Return the [X, Y] coordinate for the center point of the cell that contains the specified text.  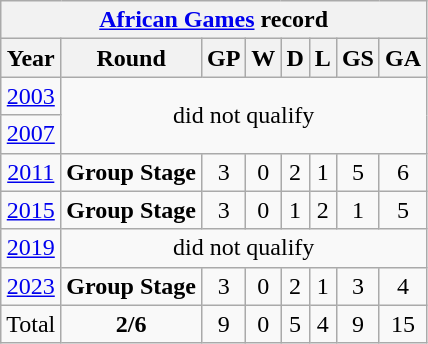
2019 [31, 248]
2011 [31, 172]
6 [402, 172]
Year [31, 58]
D [295, 58]
2015 [31, 210]
GP [223, 58]
GS [358, 58]
15 [402, 324]
2/6 [132, 324]
African Games record [214, 20]
W [264, 58]
Round [132, 58]
2003 [31, 96]
L [322, 58]
GA [402, 58]
2007 [31, 134]
Total [31, 324]
2023 [31, 286]
